Determine the (X, Y) coordinate at the center of the cell enclosing the given text.  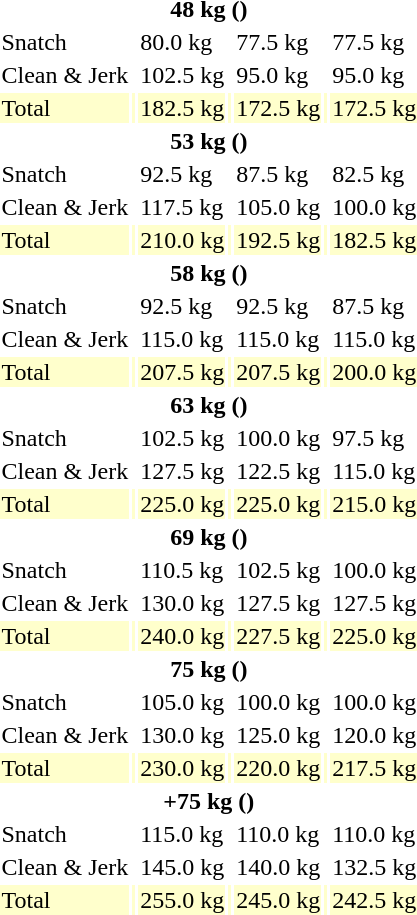
80.0 kg (182, 42)
182.5 kg (182, 108)
87.5 kg (278, 174)
227.5 kg (278, 636)
245.0 kg (278, 900)
140.0 kg (278, 867)
77.5 kg (278, 42)
125.0 kg (278, 735)
210.0 kg (182, 240)
145.0 kg (182, 867)
220.0 kg (278, 768)
230.0 kg (182, 768)
192.5 kg (278, 240)
110.5 kg (182, 570)
122.5 kg (278, 471)
240.0 kg (182, 636)
255.0 kg (182, 900)
95.0 kg (278, 75)
110.0 kg (278, 834)
172.5 kg (278, 108)
117.5 kg (182, 207)
